Extract the (x, y) coordinate from the center of the cell holding the provided text.  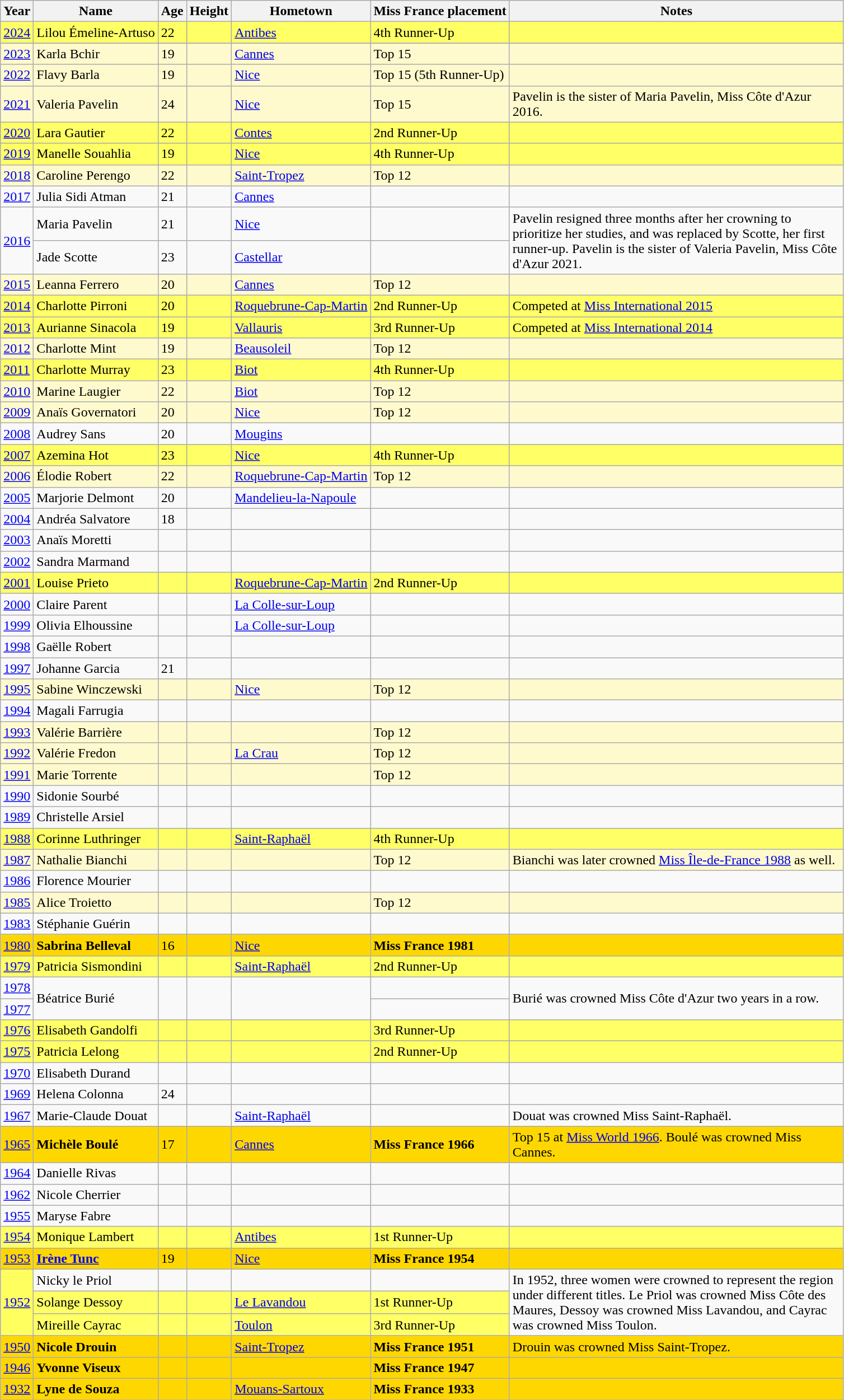
Nicole Cherrier (96, 1195)
2022 (17, 75)
Charlotte Pirroni (96, 306)
2016 (17, 241)
Pavelin is the sister of Maria Pavelin, Miss Côte d'Azur 2016. (676, 104)
1977 (17, 1009)
Aurianne Sinacola (96, 327)
Mireille Cayrac (96, 1325)
1991 (17, 775)
1988 (17, 839)
Toulon (301, 1325)
1994 (17, 711)
1967 (17, 1116)
Yvonne Viseux (96, 1368)
2010 (17, 391)
Mandelieu-la-Napoule (301, 498)
Marie-Claude Douat (96, 1116)
2003 (17, 540)
Miss France 1947 (440, 1368)
Age (172, 11)
Flavy Barla (96, 75)
La Crau (301, 753)
1990 (17, 796)
1997 (17, 668)
2020 (17, 133)
1950 (17, 1346)
Miss France 1981 (440, 945)
1979 (17, 966)
2002 (17, 561)
1993 (17, 732)
Miss France 1951 (440, 1346)
Vallauris (301, 327)
1970 (17, 1073)
Drouin was crowned Miss Saint-Tropez. (676, 1346)
2006 (17, 476)
Miss France 1933 (440, 1389)
1954 (17, 1237)
Hometown (301, 11)
Élodie Robert (96, 476)
Claire Parent (96, 604)
Maryse Fabre (96, 1216)
Beausoleil (301, 349)
Danielle Rivas (96, 1173)
2005 (17, 498)
Castellar (301, 257)
1976 (17, 1031)
1932 (17, 1389)
Stéphanie Guérin (96, 924)
Sandra Marmand (96, 561)
2013 (17, 327)
Lyne de Souza (96, 1389)
Top 15 at Miss World 1966. Boulé was crowned Miss Cannes. (676, 1144)
2019 (17, 154)
Béatrice Burié (96, 998)
1992 (17, 753)
Marjorie Delmont (96, 498)
Azemina Hot (96, 455)
Jade Scotte (96, 257)
Johanne Garcia (96, 668)
Sabrina Belleval (96, 945)
Name (96, 11)
Florence Mourier (96, 881)
Valeria Pavelin (96, 104)
Valérie Barrière (96, 732)
Valérie Fredon (96, 753)
Marie Torrente (96, 775)
Michèle Boulé (96, 1144)
Notes (676, 11)
2024 (17, 32)
Mougins (301, 434)
Miss France 1966 (440, 1144)
2023 (17, 54)
Height (209, 11)
Maria Pavelin (96, 224)
Leanna Ferrero (96, 284)
Burié was crowned Miss Côte d'Azur two years in a row. (676, 998)
Le Lavandou (301, 1303)
Sidonie Sourbé (96, 796)
Patricia Lelong (96, 1052)
1962 (17, 1195)
1969 (17, 1094)
Olivia Elhoussine (96, 625)
2009 (17, 413)
2004 (17, 519)
16 (172, 945)
Solange Dessoy (96, 1303)
Christelle Arsiel (96, 817)
2015 (17, 284)
1978 (17, 987)
Miss France 1954 (440, 1258)
17 (172, 1144)
Contes (301, 133)
2001 (17, 583)
1995 (17, 690)
Mouans-Sartoux (301, 1389)
2014 (17, 306)
Competed at Miss International 2014 (676, 327)
Louise Prieto (96, 583)
Lara Gautier (96, 133)
1980 (17, 945)
Year (17, 11)
Sabine Winczewski (96, 690)
Karla Bchir (96, 54)
1989 (17, 817)
Charlotte Murray (96, 370)
1975 (17, 1052)
Charlotte Mint (96, 349)
1983 (17, 924)
2011 (17, 370)
Anaïs Moretti (96, 540)
Patricia Sismondini (96, 966)
1965 (17, 1144)
2000 (17, 604)
Top 15 (5th Runner-Up) (440, 75)
Nathalie Bianchi (96, 860)
1955 (17, 1216)
1999 (17, 625)
2018 (17, 175)
2008 (17, 434)
18 (172, 519)
1998 (17, 647)
Monique Lambert (96, 1237)
Helena Colonna (96, 1094)
Nicole Drouin (96, 1346)
2021 (17, 104)
Julia Sidi Atman (96, 196)
1946 (17, 1368)
Audrey Sans (96, 434)
Caroline Perengo (96, 175)
Magali Farrugia (96, 711)
Anaïs Governatori (96, 413)
Nicky le Priol (96, 1280)
Alice Troietto (96, 902)
1964 (17, 1173)
Competed at Miss International 2015 (676, 306)
2007 (17, 455)
Manelle Souahlia (96, 154)
Lilou Émeline-Artuso (96, 32)
Bianchi was later crowned Miss Île-de-France 1988 as well. (676, 860)
1987 (17, 860)
Corinne Luthringer (96, 839)
1986 (17, 881)
1952 (17, 1302)
Elisabeth Durand (96, 1073)
Elisabeth Gandolfi (96, 1031)
Andréa Salvatore (96, 519)
Marine Laugier (96, 391)
1985 (17, 902)
2012 (17, 349)
Douat was crowned Miss Saint-Raphaël. (676, 1116)
Miss France placement (440, 11)
2017 (17, 196)
Gaëlle Robert (96, 647)
1953 (17, 1258)
Irène Tunc (96, 1258)
